Provide the [X, Y] coordinate of the cell's center where the given text is located.  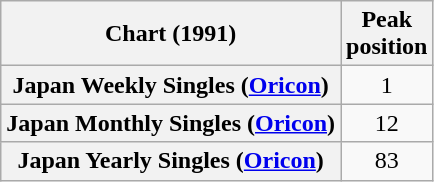
Japan Yearly Singles (Oricon) [171, 161]
Peakposition [387, 34]
Chart (1991) [171, 34]
Japan Weekly Singles (Oricon) [171, 85]
Japan Monthly Singles (Oricon) [171, 123]
83 [387, 161]
12 [387, 123]
1 [387, 85]
